Determine the [X, Y] coordinate at the center of the cell enclosing the given text.  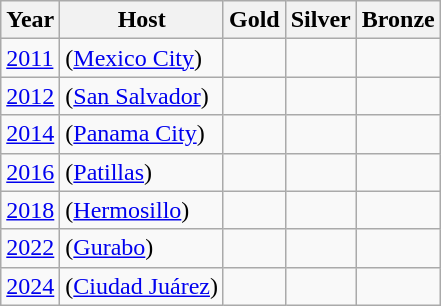
2018 [30, 210]
(San Salvador) [142, 96]
2014 [30, 134]
2011 [30, 58]
Year [30, 20]
(Panama City) [142, 134]
Gold [254, 20]
(Hermosillo) [142, 210]
Bronze [398, 20]
2022 [30, 248]
(Gurabo) [142, 248]
2016 [30, 172]
Host [142, 20]
2012 [30, 96]
(Patillas) [142, 172]
(Mexico City) [142, 58]
2024 [30, 286]
(Ciudad Juárez) [142, 286]
Silver [320, 20]
